Find where the given text appears and provide that cell's center as [x, y] coordinate. 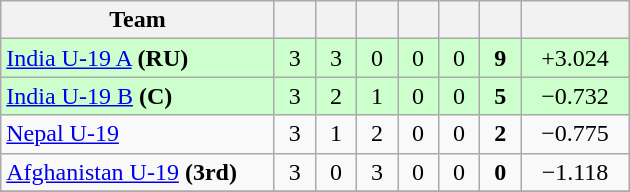
5 [500, 96]
+3.024 [576, 58]
−1.118 [576, 172]
Team [138, 20]
India U-19 A (RU) [138, 58]
−0.732 [576, 96]
9 [500, 58]
India U-19 B (C) [138, 96]
Afghanistan U-19 (3rd) [138, 172]
Nepal U-19 [138, 134]
−0.775 [576, 134]
